Detect which cell encompasses the target text, then output its [x, y] center coordinate. 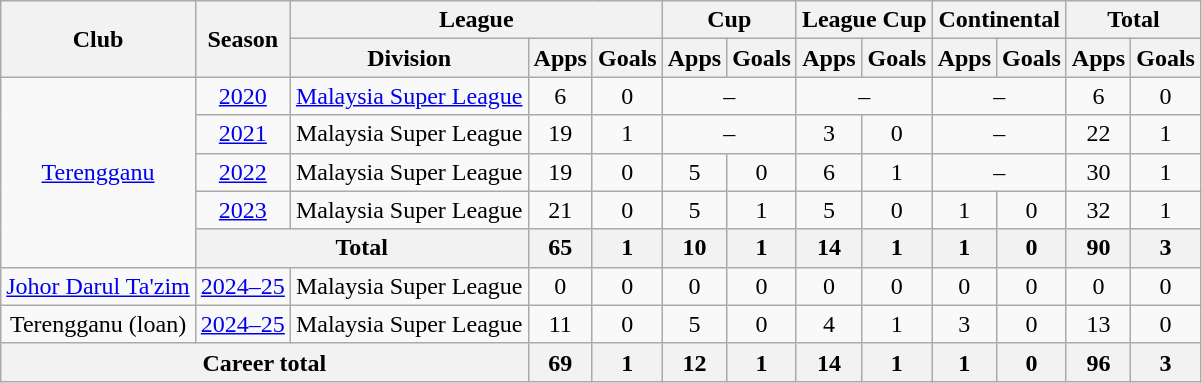
Terengganu [98, 172]
69 [560, 362]
Club [98, 39]
2021 [242, 134]
90 [1098, 248]
2023 [242, 210]
2020 [242, 96]
Career total [264, 362]
2022 [242, 172]
22 [1098, 134]
League Cup [864, 20]
Johor Darul Ta'zim [98, 286]
21 [560, 210]
96 [1098, 362]
Season [242, 39]
League [476, 20]
30 [1098, 172]
13 [1098, 324]
Cup [729, 20]
10 [694, 248]
12 [694, 362]
Terengganu (loan) [98, 324]
Division [409, 58]
Continental [999, 20]
65 [560, 248]
11 [560, 324]
4 [828, 324]
32 [1098, 210]
